For the text-containing cell, return its midpoint in [x, y] coordinate format. 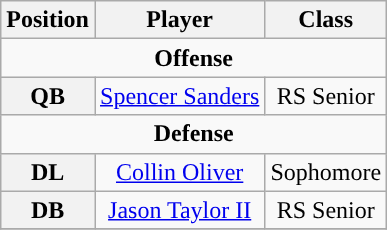
QB [48, 96]
Defense [194, 134]
Sophomore [326, 172]
Jason Taylor II [179, 210]
Spencer Sanders [179, 96]
DL [48, 172]
Class [326, 20]
Player [179, 20]
Offense [194, 58]
Position [48, 20]
Collin Oliver [179, 172]
DB [48, 210]
